Return the (x, y) coordinate for the center point of the cell that contains the specified text.  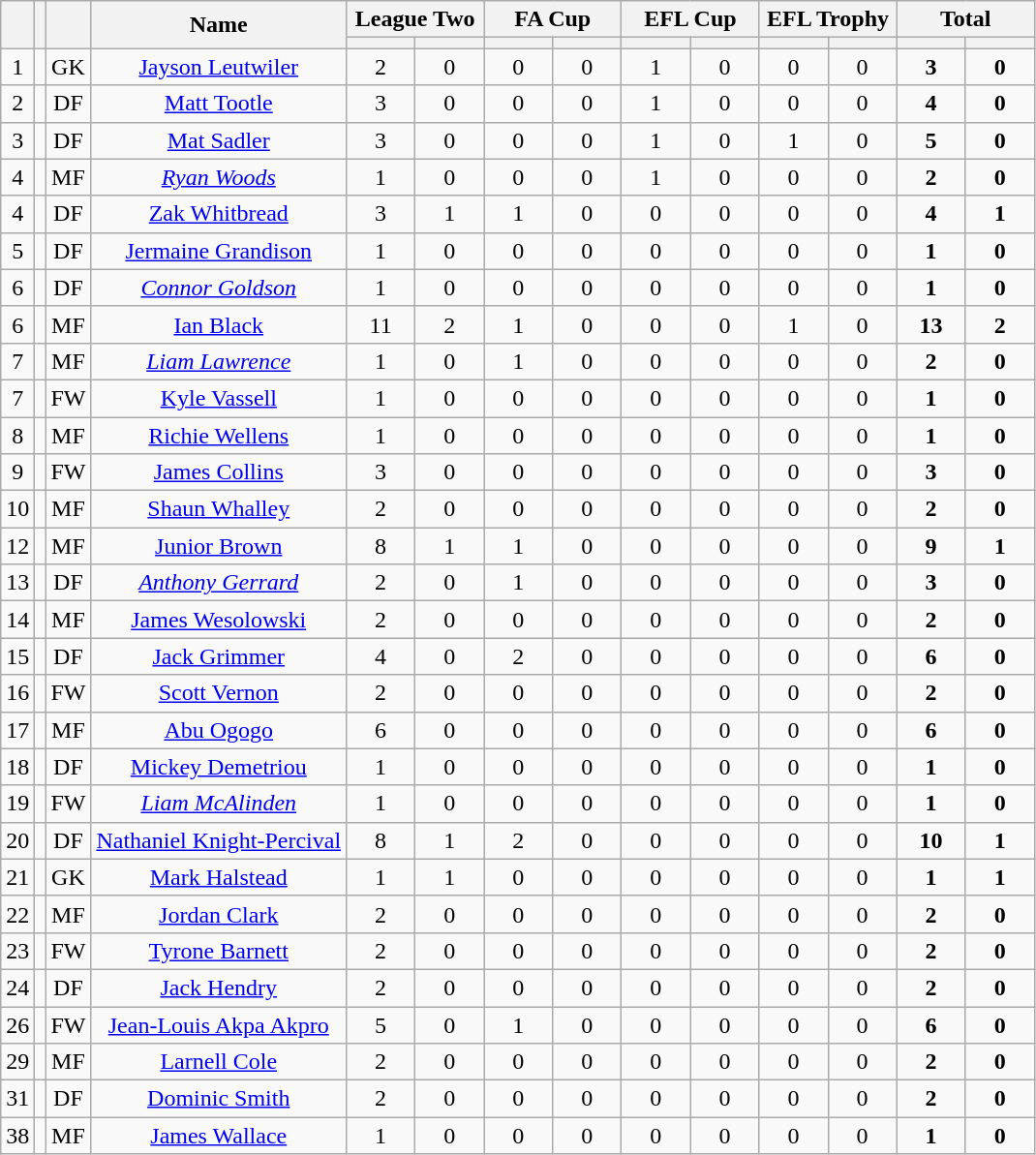
Mickey Demetriou (219, 767)
James Wallace (219, 1136)
Jean-Louis Akpa Akpro (219, 1025)
Name (219, 25)
22 (17, 914)
23 (17, 951)
Liam McAlinden (219, 804)
Jayson Leutwiler (219, 67)
Liam Lawrence (219, 361)
Mat Sadler (219, 140)
Jordan Clark (219, 914)
FA Cup (553, 19)
12 (17, 546)
18 (17, 767)
Zak Whitbread (219, 214)
Richie Wellens (219, 435)
17 (17, 730)
Matt Tootle (219, 104)
EFL Cup (690, 19)
Ryan Woods (219, 177)
Total (965, 19)
Abu Ogogo (219, 730)
Jack Grimmer (219, 656)
14 (17, 620)
Dominic Smith (219, 1099)
19 (17, 804)
21 (17, 877)
Shaun Whalley (219, 509)
Junior Brown (219, 546)
Jack Hendry (219, 988)
31 (17, 1099)
16 (17, 693)
Anthony Gerrard (219, 583)
Jermaine Grandison (219, 251)
Nathaniel Knight-Percival (219, 840)
11 (381, 324)
29 (17, 1062)
Tyrone Barnett (219, 951)
38 (17, 1136)
Mark Halstead (219, 877)
Kyle Vassell (219, 398)
Scott Vernon (219, 693)
EFL Trophy (828, 19)
Ian Black (219, 324)
James Collins (219, 472)
20 (17, 840)
Connor Goldson (219, 288)
Larnell Cole (219, 1062)
James Wesolowski (219, 620)
League Two (415, 19)
26 (17, 1025)
24 (17, 988)
15 (17, 656)
